Detect which cell encompasses the target text, then output its (X, Y) center coordinate. 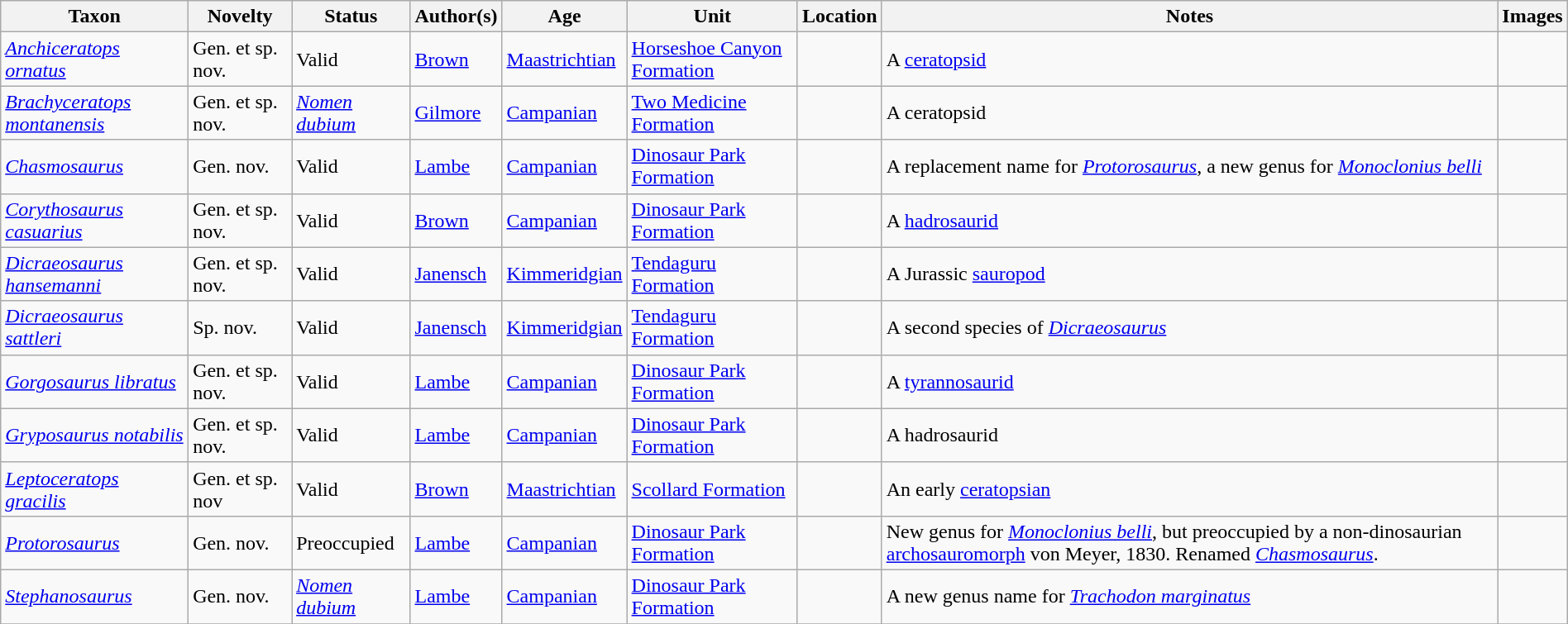
Protorosaurus (94, 542)
A new genus name for Trachodon marginatus (1189, 597)
Novelty (240, 17)
Two Medicine Formation (712, 112)
Gilmore (457, 112)
New genus for Monoclonius belli, but preoccupied by a non-dinosaurian archosauromorph von Meyer, 1830. Renamed Chasmosaurus. (1189, 542)
Author(s) (457, 17)
Sp. nov. (240, 327)
Status (351, 17)
A replacement name for Protorosaurus, a new genus for Monoclonius belli (1189, 167)
Preoccupied (351, 542)
Stephanosaurus (94, 597)
Taxon (94, 17)
Gryposaurus notabilis (94, 435)
Brachyceratops montanensis (94, 112)
Images (1532, 17)
Corythosaurus casuarius (94, 220)
Gorgosaurus libratus (94, 382)
Dicraeosaurus sattleri (94, 327)
Notes (1189, 17)
Dicraeosaurus hansemanni (94, 274)
A Jurassic sauropod (1189, 274)
A second species of Dicraeosaurus (1189, 327)
An early ceratopsian (1189, 489)
Leptoceratops gracilis (94, 489)
Gen. et sp. nov (240, 489)
Scollard Formation (712, 489)
Chasmosaurus (94, 167)
Horseshoe Canyon Formation (712, 60)
Anchiceratops ornatus (94, 60)
Age (564, 17)
Location (839, 17)
A tyrannosaurid (1189, 382)
Unit (712, 17)
